Pinpoint the cell where the given text exists, returning its [X, Y] midpoint coordinate. 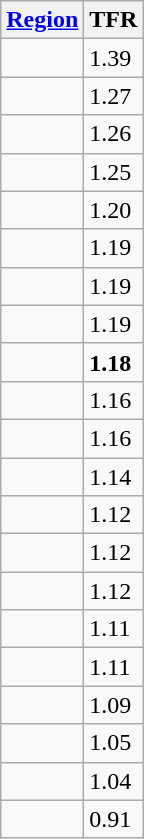
0.91 [114, 819]
1.18 [114, 362]
1.05 [114, 743]
1.27 [114, 96]
1.20 [114, 210]
1.04 [114, 781]
1.39 [114, 58]
Region [42, 20]
1.25 [114, 172]
1.14 [114, 477]
1.09 [114, 705]
TFR [114, 20]
1.26 [114, 134]
